Determine the [x, y] coordinate at the center of the cell enclosing the given text.  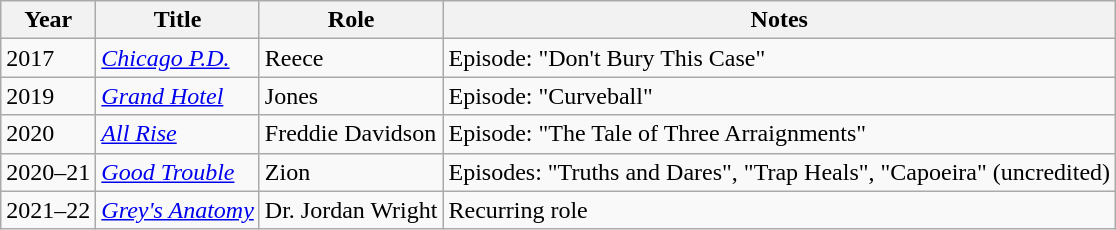
Freddie Davidson [351, 134]
Jones [351, 96]
2020 [48, 134]
Episodes: "Truths and Dares", "Trap Heals", "Capoeira" (uncredited) [780, 172]
Role [351, 20]
Year [48, 20]
Episode: "Don't Bury This Case" [780, 58]
Chicago P.D. [178, 58]
Dr. Jordan Wright [351, 210]
All Rise [178, 134]
Grand Hotel [178, 96]
Zion [351, 172]
2021–22 [48, 210]
Notes [780, 20]
2017 [48, 58]
Title [178, 20]
Recurring role [780, 210]
Good Trouble [178, 172]
Episode: "The Tale of Three Arraignments" [780, 134]
2020–21 [48, 172]
2019 [48, 96]
Reece [351, 58]
Episode: "Curveball" [780, 96]
Grey's Anatomy [178, 210]
